Search for the cell housing the specified text and yield its (X, Y) center coordinate. 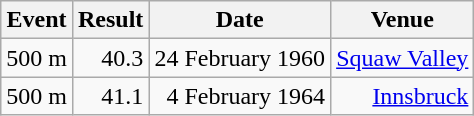
Innsbruck (402, 96)
Venue (402, 20)
Squaw Valley (402, 58)
Date (240, 20)
40.3 (110, 58)
Result (110, 20)
Event (37, 20)
24 February 1960 (240, 58)
4 February 1964 (240, 96)
41.1 (110, 96)
